From the cell containing the given text, extract its center point as (x, y) coordinate. 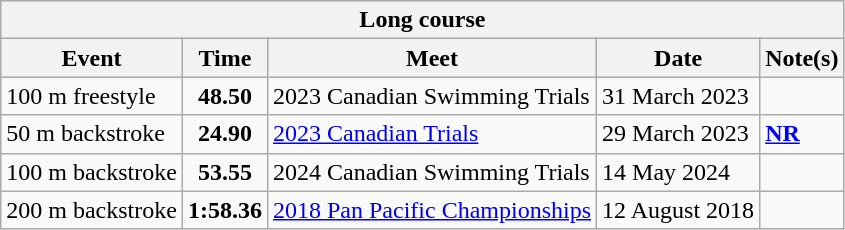
Date (678, 58)
100 m freestyle (92, 96)
1:58.36 (224, 210)
14 May 2024 (678, 172)
Long course (422, 20)
50 m backstroke (92, 134)
Event (92, 58)
24.90 (224, 134)
48.50 (224, 96)
53.55 (224, 172)
Time (224, 58)
Meet (432, 58)
200 m backstroke (92, 210)
31 March 2023 (678, 96)
Note(s) (802, 58)
29 March 2023 (678, 134)
2024 Canadian Swimming Trials (432, 172)
2018 Pan Pacific Championships (432, 210)
100 m backstroke (92, 172)
12 August 2018 (678, 210)
NR (802, 134)
2023 Canadian Trials (432, 134)
2023 Canadian Swimming Trials (432, 96)
